Identify which cell holds the provided text, then report its [X, Y] central coordinate. 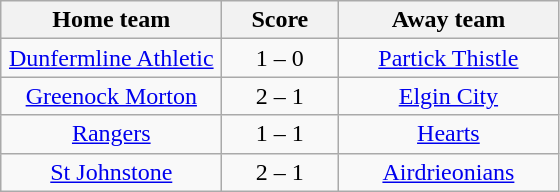
Home team [112, 20]
Rangers [112, 134]
St Johnstone [112, 172]
Score [280, 20]
Away team [448, 20]
Greenock Morton [112, 96]
1 – 0 [280, 58]
Partick Thistle [448, 58]
Dunfermline Athletic [112, 58]
Elgin City [448, 96]
1 – 1 [280, 134]
Hearts [448, 134]
Airdrieonians [448, 172]
